Search for the cell housing the specified text and yield its [X, Y] center coordinate. 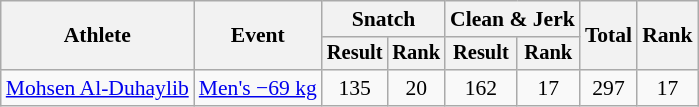
Total [608, 36]
20 [416, 88]
162 [481, 88]
Mohsen Al-Duhaylib [98, 88]
Snatch [384, 19]
Athlete [98, 36]
Event [258, 36]
Men's −69 kg [258, 88]
Clean & Jerk [512, 19]
297 [608, 88]
135 [355, 88]
